Output the [X, Y] coordinate of the center of the cell containing the given text.  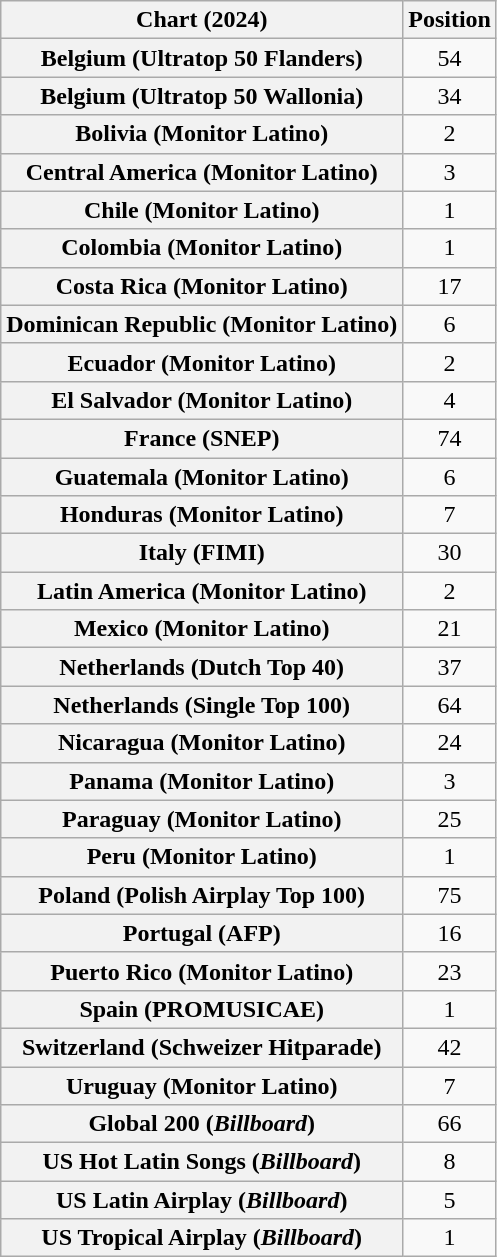
34 [450, 96]
Guatemala (Monitor Latino) [202, 477]
US Tropical Airplay (Billboard) [202, 1238]
30 [450, 553]
Position [450, 20]
Ecuador (Monitor Latino) [202, 362]
5 [450, 1200]
Peru (Monitor Latino) [202, 857]
16 [450, 933]
Central America (Monitor Latino) [202, 172]
Colombia (Monitor Latino) [202, 248]
Chile (Monitor Latino) [202, 210]
Portugal (AFP) [202, 933]
Uruguay (Monitor Latino) [202, 1085]
Mexico (Monitor Latino) [202, 629]
37 [450, 667]
Global 200 (Billboard) [202, 1124]
Puerto Rico (Monitor Latino) [202, 971]
25 [450, 819]
74 [450, 438]
Poland (Polish Airplay Top 100) [202, 895]
4 [450, 400]
France (SNEP) [202, 438]
Costa Rica (Monitor Latino) [202, 286]
Nicaragua (Monitor Latino) [202, 743]
Latin America (Monitor Latino) [202, 591]
Switzerland (Schweizer Hitparade) [202, 1047]
US Hot Latin Songs (Billboard) [202, 1162]
US Latin Airplay (Billboard) [202, 1200]
Honduras (Monitor Latino) [202, 515]
Belgium (Ultratop 50 Wallonia) [202, 96]
Chart (2024) [202, 20]
Spain (PROMUSICAE) [202, 1009]
23 [450, 971]
Bolivia (Monitor Latino) [202, 134]
54 [450, 58]
24 [450, 743]
66 [450, 1124]
Netherlands (Dutch Top 40) [202, 667]
75 [450, 895]
17 [450, 286]
Netherlands (Single Top 100) [202, 705]
Panama (Monitor Latino) [202, 781]
8 [450, 1162]
Italy (FIMI) [202, 553]
Belgium (Ultratop 50 Flanders) [202, 58]
64 [450, 705]
Dominican Republic (Monitor Latino) [202, 324]
21 [450, 629]
42 [450, 1047]
Paraguay (Monitor Latino) [202, 819]
El Salvador (Monitor Latino) [202, 400]
